Capture the cell that displays the provided text and extract its (X, Y) central coordinate. 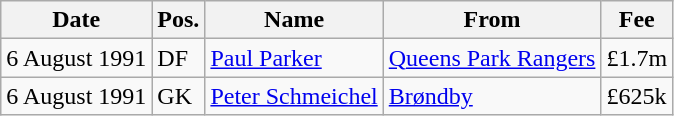
Name (294, 20)
Paul Parker (294, 58)
Date (76, 20)
DF (178, 58)
From (492, 20)
Peter Schmeichel (294, 96)
Queens Park Rangers (492, 58)
£625k (637, 96)
Fee (637, 20)
Pos. (178, 20)
£1.7m (637, 58)
GK (178, 96)
Brøndby (492, 96)
